Identify which cell holds the provided text, then report its [X, Y] central coordinate. 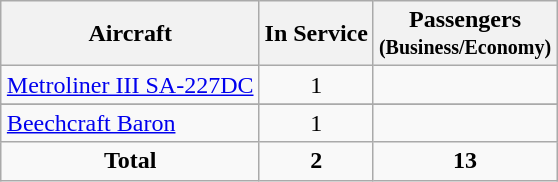
2 [316, 161]
Passengers(Business/Economy) [464, 34]
Beechcraft Baron [130, 123]
Metroliner III SA-227DC [130, 85]
Total [130, 161]
In Service [316, 34]
Aircraft [130, 34]
13 [464, 161]
